Search for the cell housing the specified text and yield its (x, y) center coordinate. 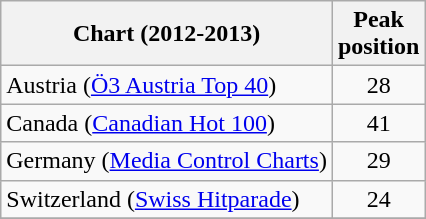
41 (378, 123)
Germany (Media Control Charts) (167, 161)
Chart (2012-2013) (167, 34)
Switzerland (Swiss Hitparade) (167, 199)
24 (378, 199)
Canada (Canadian Hot 100) (167, 123)
28 (378, 85)
Peakposition (378, 34)
29 (378, 161)
Austria (Ö3 Austria Top 40) (167, 85)
